Extract the (X, Y) coordinate from the center of the cell holding the provided text.  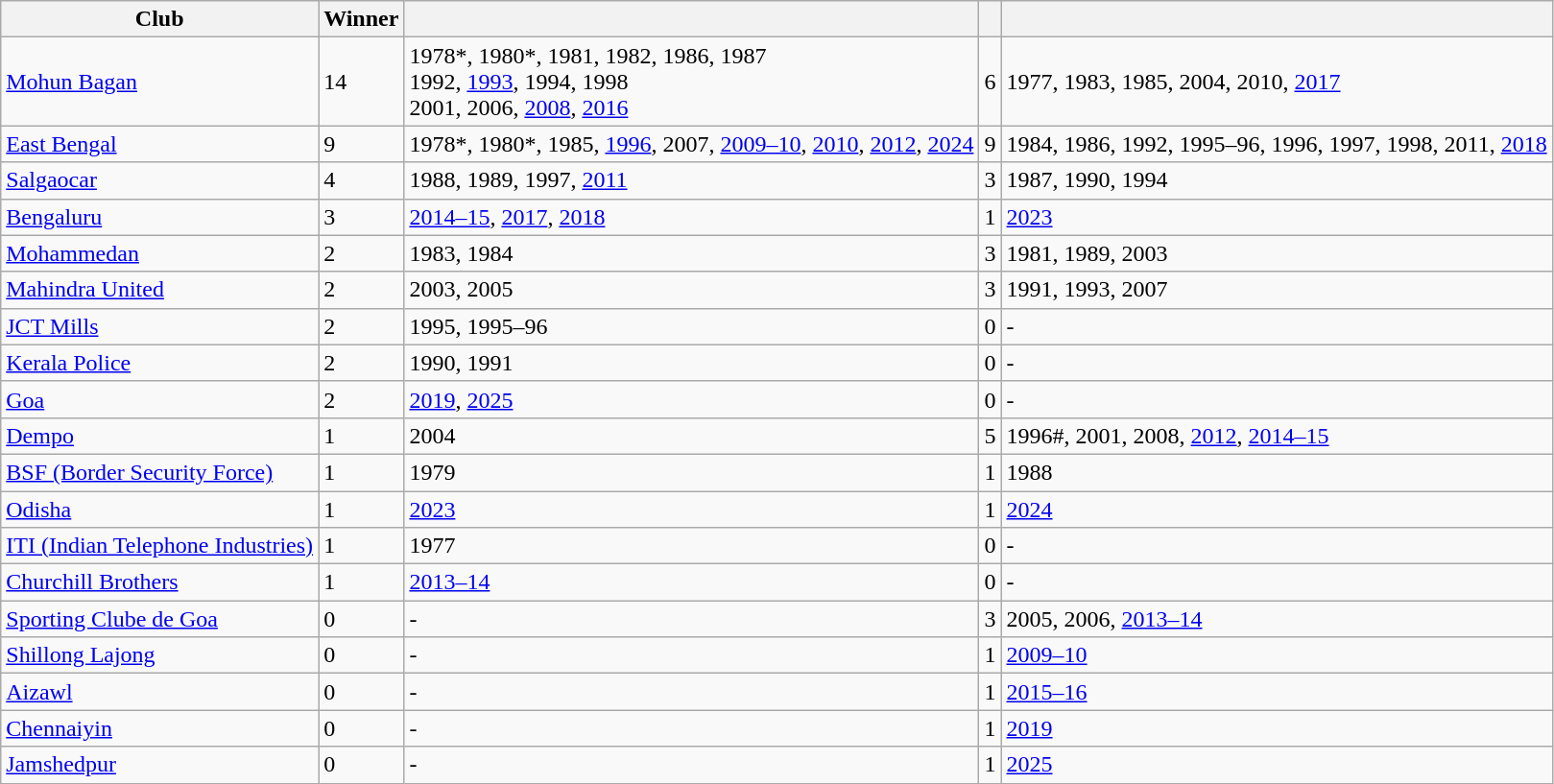
JCT Mills (159, 326)
1977, 1983, 1985, 2004, 2010, 2017 (1277, 82)
2015–16 (1277, 692)
Churchill Brothers (159, 582)
Sporting Clube de Goa (159, 619)
Chennaiyin (159, 728)
Goa (159, 399)
2003, 2005 (691, 290)
1991, 1993, 2007 (1277, 290)
2005, 2006, 2013–14 (1277, 619)
1996#, 2001, 2008, 2012, 2014–15 (1277, 436)
Salgaocar (159, 180)
2004 (691, 436)
1979 (691, 472)
Bengaluru (159, 217)
1977 (691, 546)
Odisha (159, 510)
Mohun Bagan (159, 82)
Club (159, 19)
2019, 2025 (691, 399)
ITI (Indian Telephone Industries) (159, 546)
2009–10 (1277, 655)
6 (991, 82)
Kerala Police (159, 363)
BSF (Border Security Force) (159, 472)
Winner (361, 19)
Aizawl (159, 692)
Jamshedpur (159, 765)
1984, 1986, 1992, 1995–96, 1996, 1997, 1998, 2011, 2018 (1277, 144)
1978*, 1980*, 1985, 1996, 2007, 2009–10, 2010, 2012, 2024 (691, 144)
2014–15, 2017, 2018 (691, 217)
4 (361, 180)
1995, 1995–96 (691, 326)
2024 (1277, 510)
1983, 1984 (691, 253)
14 (361, 82)
Shillong Lajong (159, 655)
1990, 1991 (691, 363)
5 (991, 436)
Mohammedan (159, 253)
1978*, 1980*, 1981, 1982, 1986, 19871992, 1993, 1994, 19982001, 2006, 2008, 2016 (691, 82)
East Bengal (159, 144)
1981, 1989, 2003 (1277, 253)
2013–14 (691, 582)
2025 (1277, 765)
1988 (1277, 472)
1987, 1990, 1994 (1277, 180)
Mahindra United (159, 290)
Dempo (159, 436)
1988, 1989, 1997, 2011 (691, 180)
2019 (1277, 728)
